Detect which cell encompasses the target text, then output its [X, Y] center coordinate. 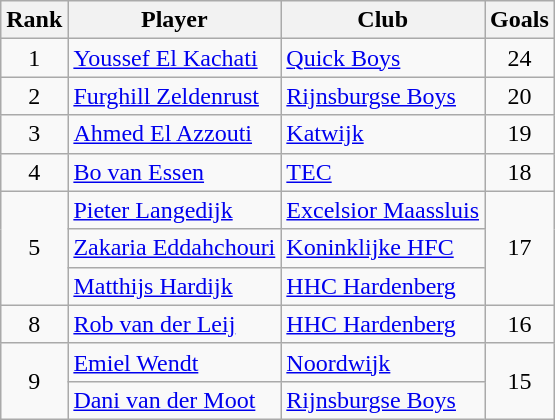
1 [34, 58]
Club [383, 20]
Quick Boys [383, 58]
Koninklijke HFC [383, 248]
5 [34, 248]
16 [520, 324]
Ahmed El Azzouti [174, 134]
Bo van Essen [174, 172]
24 [520, 58]
Excelsior Maassluis [383, 210]
Player [174, 20]
17 [520, 248]
Katwijk [383, 134]
Pieter Langedijk [174, 210]
Furghill Zeldenrust [174, 96]
4 [34, 172]
Youssef El Kachati [174, 58]
Emiel Wendt [174, 362]
18 [520, 172]
Zakaria Eddahchouri [174, 248]
Rob van der Leij [174, 324]
Dani van der Moot [174, 400]
Goals [520, 20]
19 [520, 134]
3 [34, 134]
15 [520, 381]
8 [34, 324]
20 [520, 96]
9 [34, 381]
TEC [383, 172]
2 [34, 96]
Noordwijk [383, 362]
Matthijs Hardijk [174, 286]
Rank [34, 20]
